Scan for the cell matching the given text and deliver its (x, y) coordinate at center. 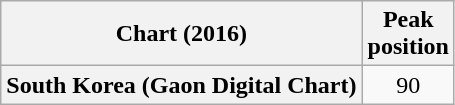
Peakposition (408, 34)
South Korea (Gaon Digital Chart) (182, 85)
Chart (2016) (182, 34)
90 (408, 85)
